Search for the cell housing the specified text and yield its (x, y) center coordinate. 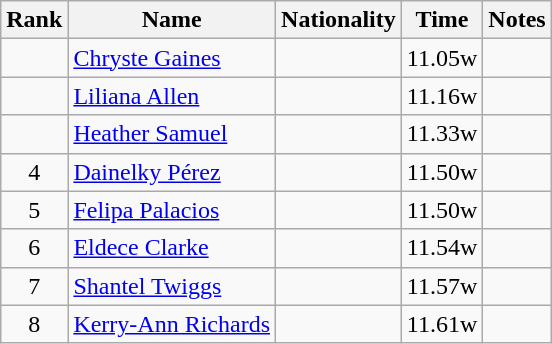
8 (34, 324)
Name (172, 20)
Heather Samuel (172, 134)
4 (34, 172)
11.16w (442, 96)
Felipa Palacios (172, 210)
Shantel Twiggs (172, 286)
Rank (34, 20)
11.05w (442, 58)
6 (34, 248)
7 (34, 286)
11.33w (442, 134)
Eldece Clarke (172, 248)
Notes (517, 20)
Liliana Allen (172, 96)
Dainelky Pérez (172, 172)
Time (442, 20)
5 (34, 210)
11.57w (442, 286)
Chryste Gaines (172, 58)
11.54w (442, 248)
Kerry-Ann Richards (172, 324)
Nationality (339, 20)
11.61w (442, 324)
